Return the [X, Y] coordinate for the center point of the cell that contains the specified text.  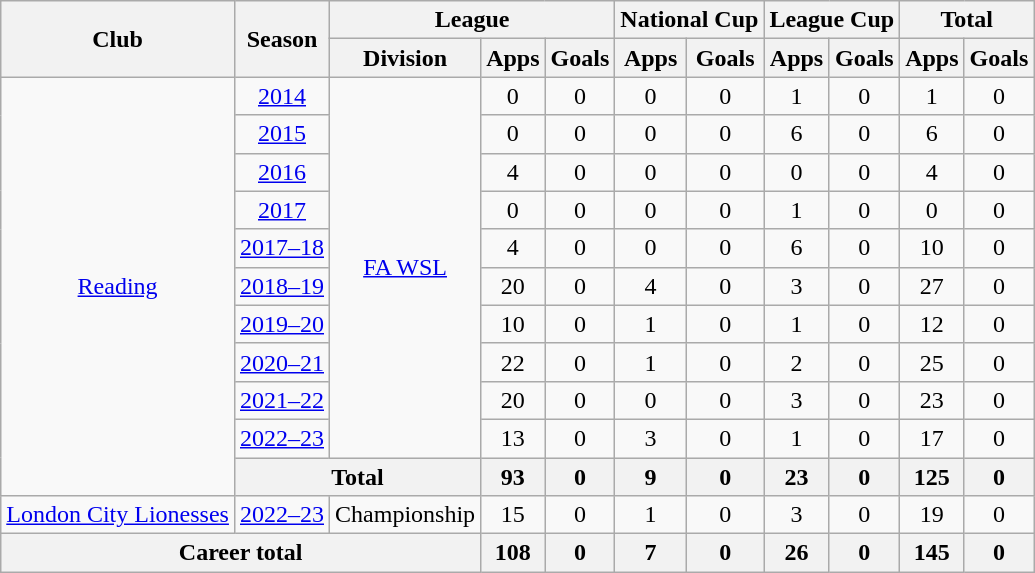
2018–19 [282, 286]
93 [513, 477]
13 [513, 438]
2020–21 [282, 362]
2015 [282, 134]
League [472, 20]
22 [513, 362]
145 [932, 553]
2019–20 [282, 324]
25 [932, 362]
National Cup [690, 20]
London City Lionesses [118, 515]
19 [932, 515]
2014 [282, 96]
2016 [282, 172]
Career total [241, 553]
Championship [406, 515]
League Cup [832, 20]
2017–18 [282, 248]
2021–22 [282, 400]
9 [651, 477]
108 [513, 553]
Reading [118, 286]
FA WSL [406, 268]
Club [118, 39]
27 [932, 286]
15 [513, 515]
26 [796, 553]
2017 [282, 210]
2 [796, 362]
7 [651, 553]
12 [932, 324]
Season [282, 39]
17 [932, 438]
125 [932, 477]
Division [406, 58]
